For the text-containing cell, return its midpoint in (X, Y) coordinate format. 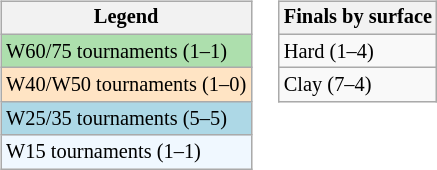
Clay (7–4) (358, 85)
W60/75 tournaments (1–1) (126, 51)
Finals by surface (358, 18)
W40/W50 tournaments (1–0) (126, 85)
Legend (126, 18)
W15 tournaments (1–1) (126, 152)
Hard (1–4) (358, 51)
W25/35 tournaments (5–5) (126, 119)
